Extract the (X, Y) coordinate from the center of the cell holding the provided text.  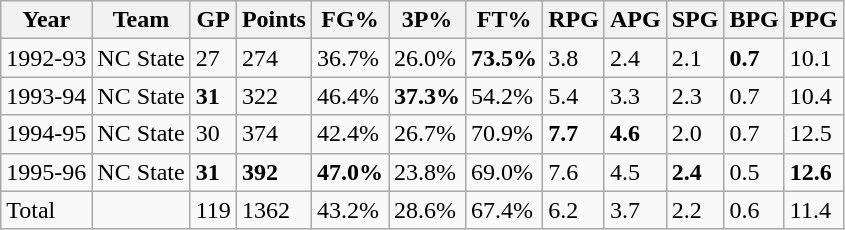
374 (274, 134)
42.4% (350, 134)
37.3% (426, 96)
4.5 (635, 172)
7.6 (574, 172)
1994-95 (46, 134)
3.7 (635, 210)
Total (46, 210)
5.4 (574, 96)
Team (141, 20)
PPG (814, 20)
2.3 (695, 96)
70.9% (504, 134)
FG% (350, 20)
10.4 (814, 96)
73.5% (504, 58)
30 (213, 134)
12.5 (814, 134)
3.8 (574, 58)
274 (274, 58)
54.2% (504, 96)
11.4 (814, 210)
7.7 (574, 134)
GP (213, 20)
119 (213, 210)
10.1 (814, 58)
6.2 (574, 210)
12.6 (814, 172)
FT% (504, 20)
APG (635, 20)
0.5 (754, 172)
Points (274, 20)
3.3 (635, 96)
26.0% (426, 58)
0.6 (754, 210)
2.0 (695, 134)
28.6% (426, 210)
1992-93 (46, 58)
SPG (695, 20)
27 (213, 58)
23.8% (426, 172)
43.2% (350, 210)
2.2 (695, 210)
69.0% (504, 172)
36.7% (350, 58)
Year (46, 20)
2.1 (695, 58)
1995-96 (46, 172)
1362 (274, 210)
392 (274, 172)
47.0% (350, 172)
RPG (574, 20)
3P% (426, 20)
46.4% (350, 96)
322 (274, 96)
BPG (754, 20)
1993-94 (46, 96)
4.6 (635, 134)
26.7% (426, 134)
67.4% (504, 210)
